Identify which cell holds the provided text, then report its [X, Y] central coordinate. 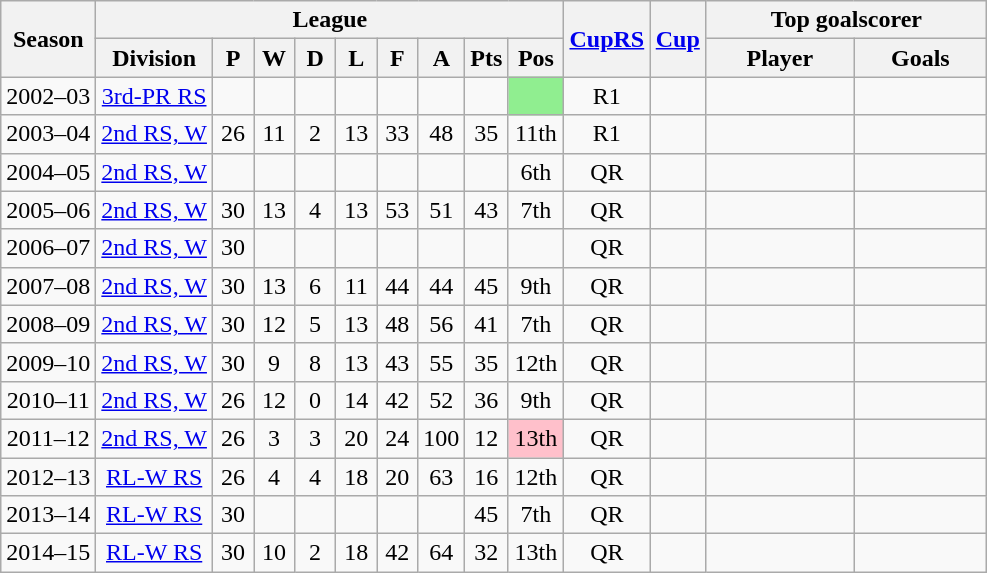
6 [316, 286]
53 [398, 210]
9 [274, 362]
56 [442, 324]
2004–05 [48, 172]
52 [442, 400]
36 [486, 400]
2012–13 [48, 477]
55 [442, 362]
16 [486, 477]
Goals [920, 58]
A [442, 58]
2011–12 [48, 438]
W [274, 58]
2005–06 [48, 210]
63 [442, 477]
2006–07 [48, 248]
Player [780, 58]
2014–15 [48, 553]
33 [398, 134]
Pts [486, 58]
5 [316, 324]
2010–11 [48, 400]
2013–14 [48, 515]
11th [536, 134]
2003–04 [48, 134]
51 [442, 210]
32 [486, 553]
10 [274, 553]
2002–03 [48, 96]
100 [442, 438]
D [316, 58]
Top goalscorer [846, 20]
Division [154, 58]
8 [316, 362]
64 [442, 553]
2009–10 [48, 362]
6th [536, 172]
L [356, 58]
41 [486, 324]
Pos [536, 58]
Cup [678, 39]
24 [398, 438]
3rd-PR RS [154, 96]
2008–09 [48, 324]
2007–08 [48, 286]
0 [316, 400]
CupRS [607, 39]
F [398, 58]
14 [356, 400]
P [232, 58]
Season [48, 39]
League [330, 20]
